Extract the [X, Y] coordinate from the center of the cell holding the provided text.  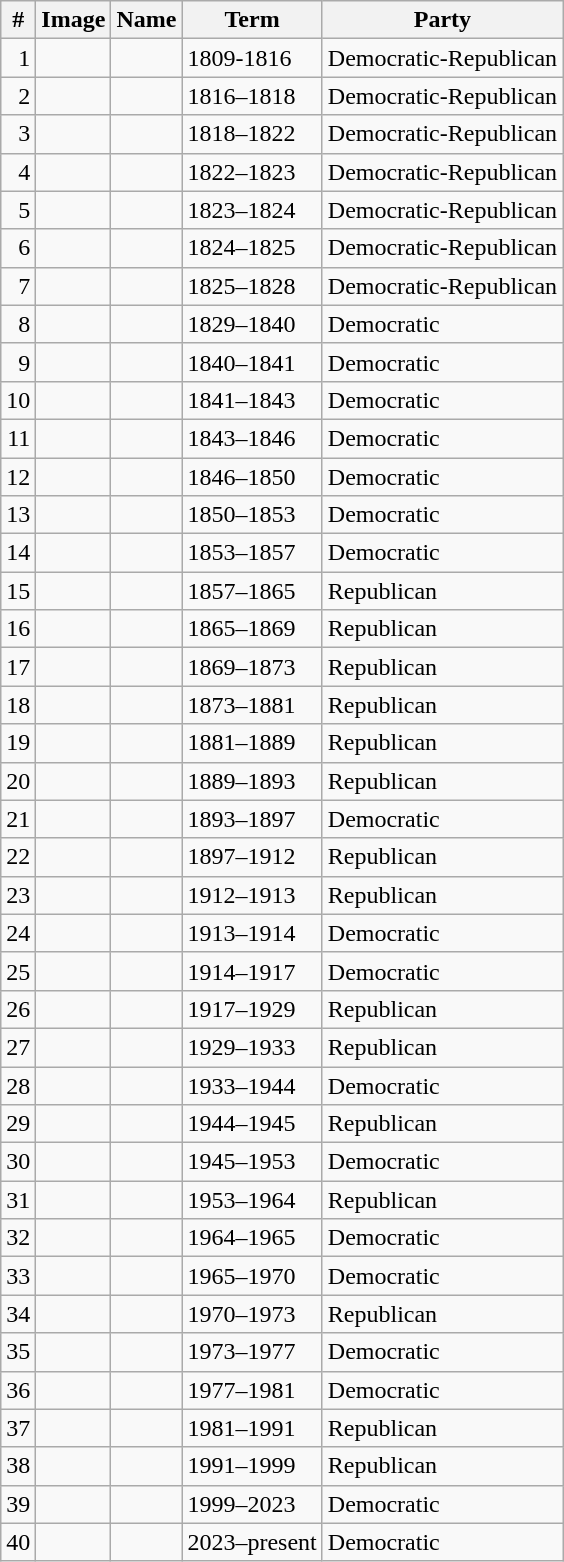
Party [442, 20]
1929–1933 [252, 1047]
1999–2023 [252, 1504]
1840–1841 [252, 362]
1853–1857 [252, 553]
13 [18, 515]
1825–1828 [252, 286]
21 [18, 819]
12 [18, 477]
11 [18, 438]
20 [18, 781]
1913–1914 [252, 933]
16 [18, 629]
1981–1991 [252, 1428]
1823–1824 [252, 210]
1857–1865 [252, 591]
1917–1929 [252, 1009]
1841–1843 [252, 400]
18 [18, 705]
Image [74, 20]
19 [18, 743]
1897–1912 [252, 857]
23 [18, 895]
22 [18, 857]
1970–1973 [252, 1314]
8 [18, 324]
1816–1818 [252, 96]
1914–1917 [252, 971]
1881–1889 [252, 743]
1964–1965 [252, 1238]
1865–1869 [252, 629]
6 [18, 248]
1850–1853 [252, 515]
38 [18, 1466]
15 [18, 591]
1912–1913 [252, 895]
1977–1981 [252, 1390]
26 [18, 1009]
27 [18, 1047]
1873–1881 [252, 705]
29 [18, 1124]
Name [146, 20]
Term [252, 20]
1869–1873 [252, 667]
# [18, 20]
1965–1970 [252, 1276]
34 [18, 1314]
4 [18, 172]
3 [18, 134]
32 [18, 1238]
39 [18, 1504]
2 [18, 96]
9 [18, 362]
1 [18, 58]
36 [18, 1390]
10 [18, 400]
35 [18, 1352]
1846–1850 [252, 477]
17 [18, 667]
1973–1977 [252, 1352]
1889–1893 [252, 781]
30 [18, 1162]
1933–1944 [252, 1085]
1824–1825 [252, 248]
40 [18, 1542]
1945–1953 [252, 1162]
14 [18, 553]
1953–1964 [252, 1200]
7 [18, 286]
1893–1897 [252, 819]
1843–1846 [252, 438]
31 [18, 1200]
2023–present [252, 1542]
24 [18, 933]
37 [18, 1428]
1991–1999 [252, 1466]
1822–1823 [252, 172]
1829–1840 [252, 324]
1944–1945 [252, 1124]
1818–1822 [252, 134]
5 [18, 210]
28 [18, 1085]
25 [18, 971]
1809-1816 [252, 58]
33 [18, 1276]
